Locate the cell with the specified text and output its [X, Y] center coordinate. 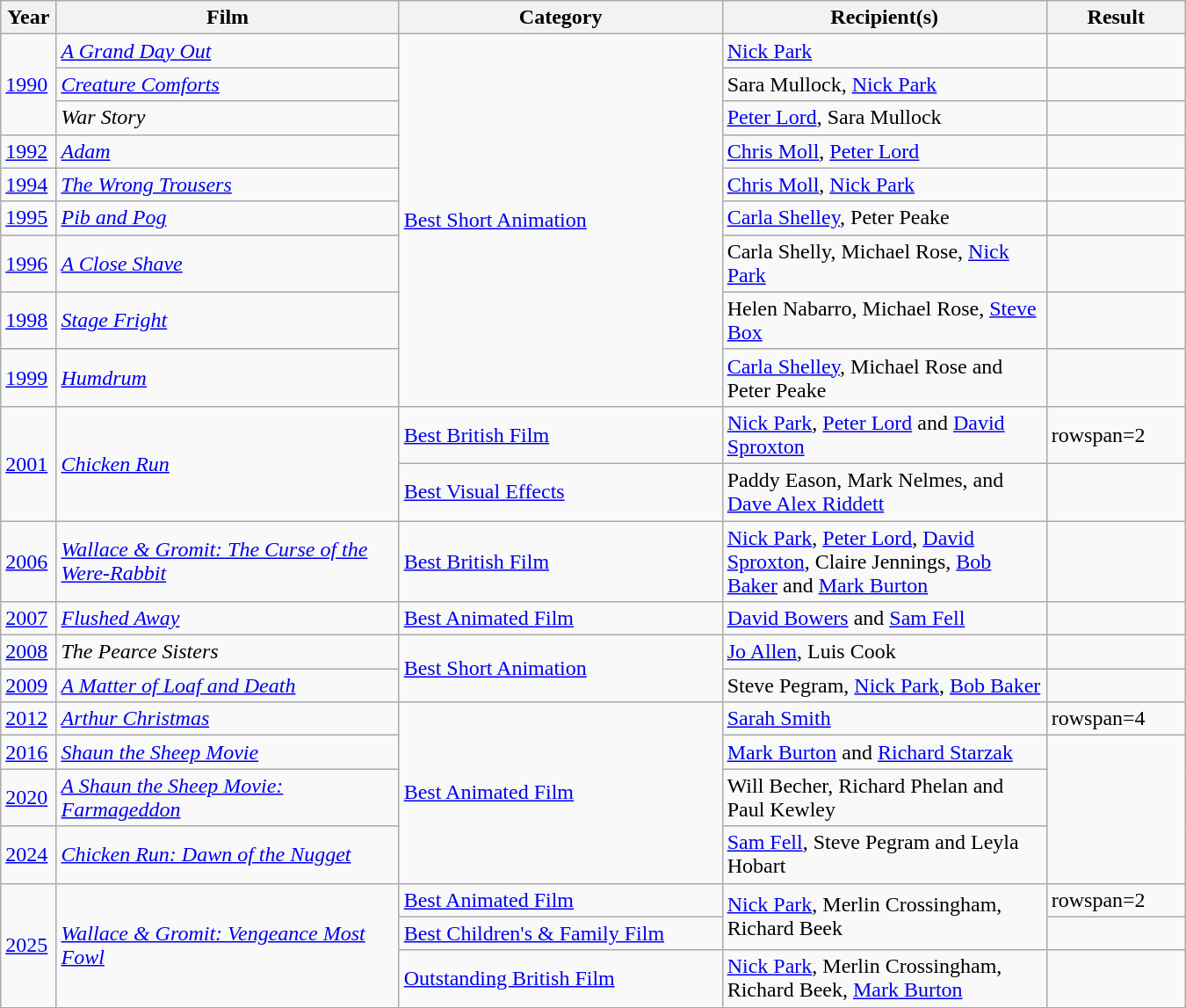
Flushed Away [228, 619]
A Close Shave [228, 264]
Sam Fell, Steve Pegram and Leyla Hobart [884, 854]
Peter Lord, Sara Mullock [884, 118]
1999 [28, 378]
2016 [28, 752]
Shaun the Sheep Movie [228, 752]
Nick Park, Peter Lord and David Sproxton [884, 434]
Nick Park, Merlin Crossingham, Richard Beek [884, 917]
rowspan=4 [1116, 719]
The Pearce Sisters [228, 652]
1992 [28, 151]
Mark Burton and Richard Starzak [884, 752]
2009 [28, 685]
2001 [28, 463]
David Bowers and Sam Fell [884, 619]
Sara Mullock, Nick Park [884, 84]
1996 [28, 264]
Chicken Run [228, 463]
Adam [228, 151]
1994 [28, 185]
2007 [28, 619]
Nick Park, Peter Lord, David Sproxton, Claire Jennings, Bob Baker and Mark Burton [884, 561]
Jo Allen, Luis Cook [884, 652]
Steve Pegram, Nick Park, Bob Baker [884, 685]
Creature Comforts [228, 84]
1990 [28, 84]
Helen Nabarro, Michael Rose, Steve Box [884, 320]
2024 [28, 854]
Best Visual Effects [560, 492]
War Story [228, 118]
Chicken Run: Dawn of the Nugget [228, 854]
2020 [28, 798]
Carla Shelly, Michael Rose, Nick Park [884, 264]
Category [560, 18]
Pib and Pog [228, 218]
Wallace & Gromit: The Curse of the Were-Rabbit [228, 561]
Arthur Christmas [228, 719]
Carla Shelley, Michael Rose and Peter Peake [884, 378]
Nick Park, Merlin Crossingham, Richard Beek, Mark Burton [884, 979]
2012 [28, 719]
Humdrum [228, 378]
Wallace & Gromit: Vengeance Most Fowl [228, 946]
Carla Shelley, Peter Peake [884, 218]
Film [228, 18]
2006 [28, 561]
Best Children's & Family Film [560, 933]
Chris Moll, Peter Lord [884, 151]
Chris Moll, Nick Park [884, 185]
A Matter of Loaf and Death [228, 685]
Nick Park [884, 51]
Outstanding British Film [560, 979]
Sarah Smith [884, 719]
A Shaun the Sheep Movie: Farmageddon [228, 798]
Result [1116, 18]
1998 [28, 320]
The Wrong Trousers [228, 185]
1995 [28, 218]
Recipient(s) [884, 18]
Paddy Eason, Mark Nelmes, and Dave Alex Riddett [884, 492]
Will Becher, Richard Phelan and Paul Kewley [884, 798]
A Grand Day Out [228, 51]
Stage Fright [228, 320]
2008 [28, 652]
Year [28, 18]
2025 [28, 946]
